Identify which cell holds the provided text, then report its [x, y] central coordinate. 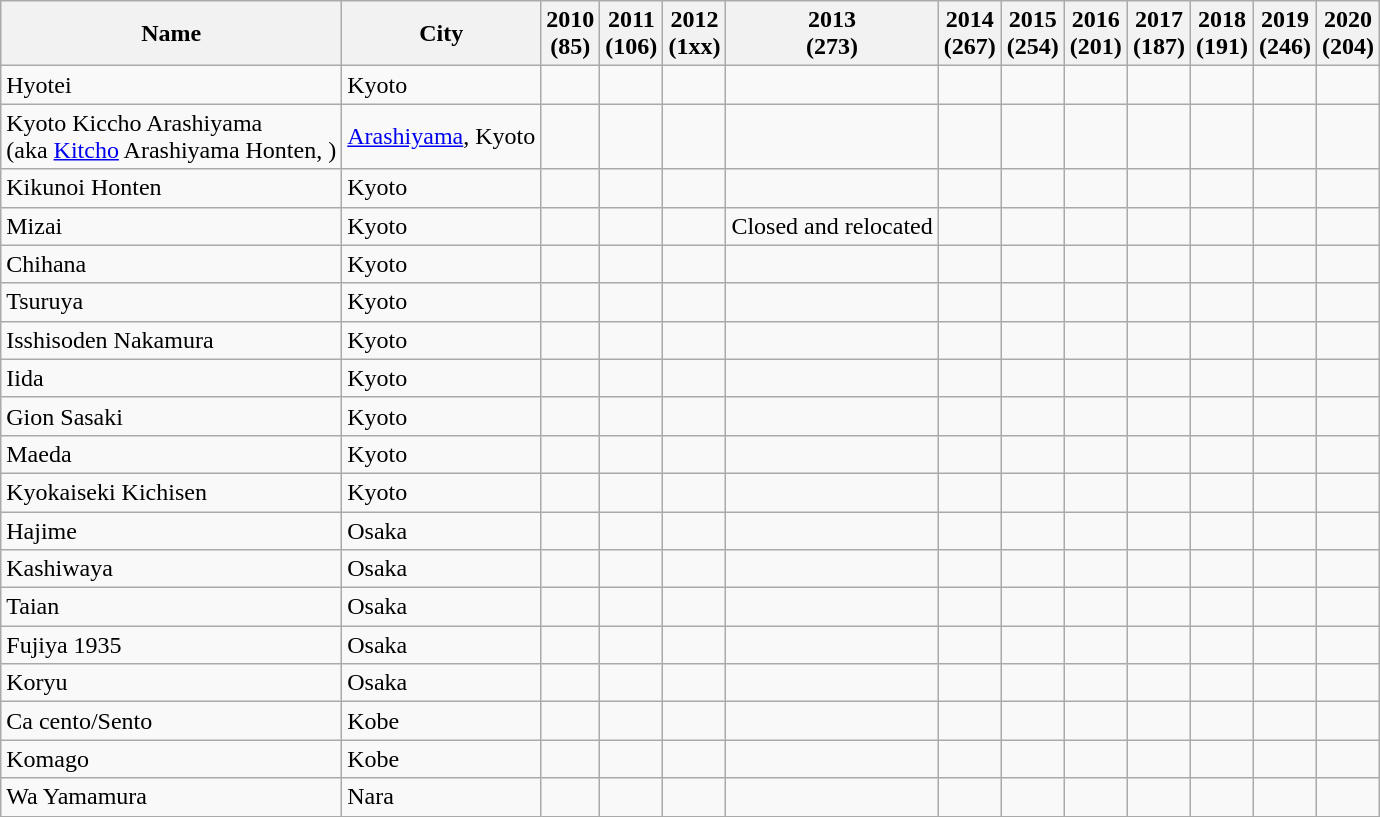
Hajime [172, 531]
Koryu [172, 683]
2010(85) [570, 34]
2013(273) [832, 34]
City [442, 34]
Nara [442, 797]
Kyokaiseki Kichisen [172, 492]
Fujiya 1935 [172, 645]
Name [172, 34]
Kikunoi Honten [172, 188]
Hyotei [172, 85]
Kyoto Kiccho Arashiyama(aka Kitcho Arashiyama Honten, ) [172, 136]
Maeda [172, 454]
2015(254) [1032, 34]
2020(204) [1348, 34]
2017(187) [1158, 34]
2019(246) [1284, 34]
Isshisoden Nakamura [172, 340]
2018(191) [1222, 34]
Komago [172, 759]
Chihana [172, 264]
2014(267) [970, 34]
Tsuruya [172, 302]
Mizai [172, 226]
Kashiwaya [172, 569]
Wa Yamamura [172, 797]
2011(106) [632, 34]
2016(201) [1096, 34]
2012(1xx) [694, 34]
Gion Sasaki [172, 416]
Taian [172, 607]
Closed and relocated [832, 226]
Ca cento/Sento [172, 721]
Arashiyama, Kyoto [442, 136]
Iida [172, 378]
